Detect which cell encompasses the target text, then output its [x, y] center coordinate. 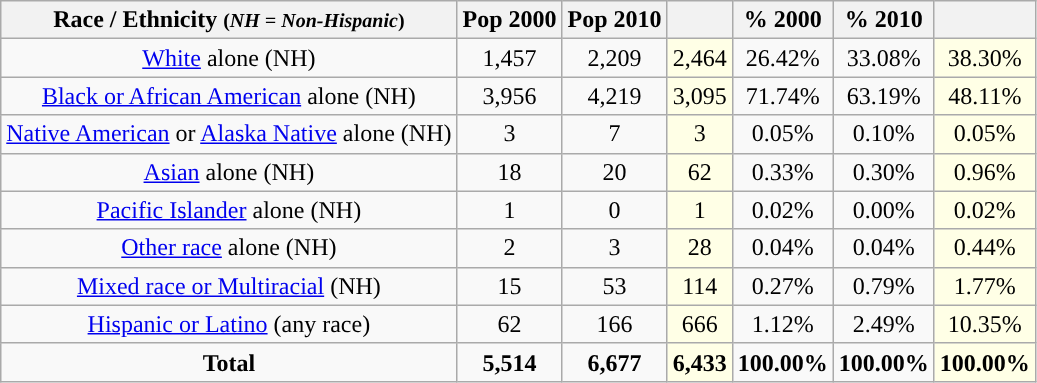
White alone (NH) [229, 58]
1.77% [984, 286]
0.96% [984, 172]
15 [510, 286]
666 [700, 324]
Mixed race or Multiracial (NH) [229, 286]
0.79% [884, 286]
0.44% [984, 248]
Black or African American alone (NH) [229, 96]
Pop 2000 [510, 20]
Total [229, 362]
0.27% [782, 286]
4,219 [614, 96]
3,956 [510, 96]
Race / Ethnicity (NH = Non-Hispanic) [229, 20]
53 [614, 286]
114 [700, 286]
166 [614, 324]
71.74% [782, 96]
0.30% [884, 172]
63.19% [884, 96]
0.33% [782, 172]
2 [510, 248]
% 2000 [782, 20]
6,677 [614, 362]
0.10% [884, 134]
3,095 [700, 96]
5,514 [510, 362]
10.35% [984, 324]
33.08% [884, 58]
20 [614, 172]
1,457 [510, 58]
2,464 [700, 58]
18 [510, 172]
28 [700, 248]
2,209 [614, 58]
26.42% [782, 58]
1.12% [782, 324]
38.30% [984, 58]
48.11% [984, 96]
Native American or Alaska Native alone (NH) [229, 134]
6,433 [700, 362]
0 [614, 210]
7 [614, 134]
Pacific Islander alone (NH) [229, 210]
0.00% [884, 210]
Hispanic or Latino (any race) [229, 324]
% 2010 [884, 20]
Asian alone (NH) [229, 172]
2.49% [884, 324]
Pop 2010 [614, 20]
Other race alone (NH) [229, 248]
